Return (x, y) of the center of cell containing provided text 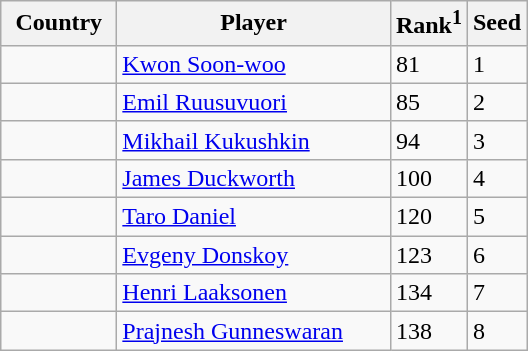
100 (428, 178)
3 (496, 140)
6 (496, 255)
123 (428, 255)
Prajnesh Gunneswaran (254, 331)
Taro Daniel (254, 217)
134 (428, 293)
Emil Ruusuvuori (254, 102)
Rank1 (428, 24)
81 (428, 64)
7 (496, 293)
94 (428, 140)
Player (254, 24)
1 (496, 64)
Evgeny Donskoy (254, 255)
Kwon Soon-woo (254, 64)
138 (428, 331)
Country (59, 24)
Seed (496, 24)
James Duckworth (254, 178)
8 (496, 331)
Mikhail Kukushkin (254, 140)
85 (428, 102)
5 (496, 217)
2 (496, 102)
120 (428, 217)
4 (496, 178)
Henri Laaksonen (254, 293)
